Pinpoint the cell where the given text exists, returning its (X, Y) midpoint coordinate. 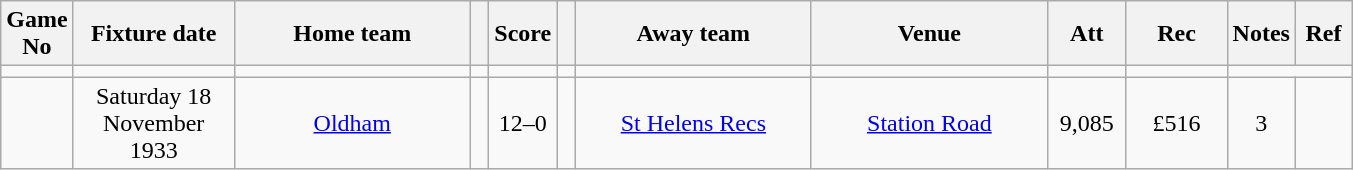
Att (1086, 34)
Fixture date (154, 34)
Saturday 18 November 1933 (154, 123)
Venue (929, 34)
Station Road (929, 123)
9,085 (1086, 123)
12–0 (523, 123)
St Helens Recs (693, 123)
Game No (37, 34)
Rec (1176, 34)
Oldham (352, 123)
Notes (1261, 34)
Score (523, 34)
Ref (1323, 34)
3 (1261, 123)
Home team (352, 34)
Away team (693, 34)
£516 (1176, 123)
